Detect which cell encompasses the target text, then output its [X, Y] center coordinate. 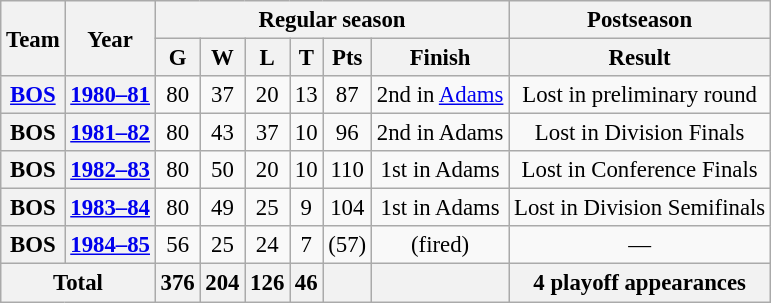
50 [222, 170]
Lost in Conference Finals [640, 170]
G [178, 58]
7 [306, 245]
46 [306, 283]
1983–84 [110, 208]
110 [348, 170]
— [640, 245]
T [306, 58]
Team [33, 38]
87 [348, 95]
104 [348, 208]
376 [178, 283]
Postseason [640, 20]
56 [178, 245]
Total [78, 283]
1980–81 [110, 95]
1981–82 [110, 133]
49 [222, 208]
9 [306, 208]
W [222, 58]
Lost in Division Finals [640, 133]
Lost in Division Semifinals [640, 208]
4 playoff appearances [640, 283]
1984–85 [110, 245]
L [268, 58]
13 [306, 95]
(57) [348, 245]
(fired) [440, 245]
Result [640, 58]
Lost in preliminary round [640, 95]
Pts [348, 58]
Regular season [332, 20]
96 [348, 133]
1982–83 [110, 170]
24 [268, 245]
Finish [440, 58]
204 [222, 283]
126 [268, 283]
Year [110, 38]
43 [222, 133]
